Identify which cell holds the provided text, then report its [x, y] central coordinate. 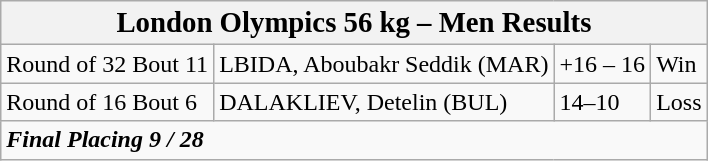
DALAKLIEV, Detelin (BUL) [384, 102]
Win [679, 64]
+16 – 16 [602, 64]
Final Placing 9 / 28 [354, 140]
London Olympics 56 kg – Men Results [354, 23]
Round of 16 Bout 6 [108, 102]
LBIDA, Aboubakr Seddik (MAR) [384, 64]
Round of 32 Bout 11 [108, 64]
14–10 [602, 102]
Loss [679, 102]
